Output the [x, y] coordinate of the center of the cell containing the given text.  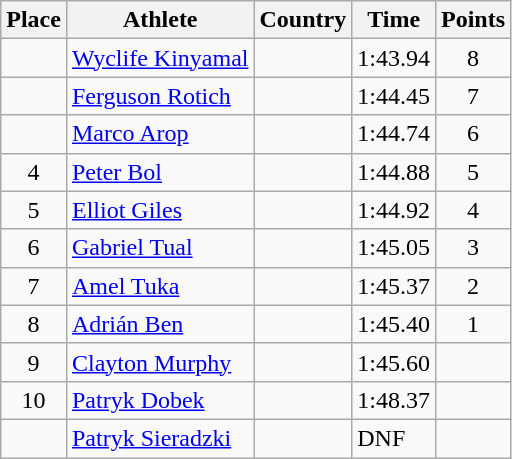
DNF [394, 438]
1:43.94 [394, 58]
Ferguson Rotich [160, 96]
1:44.92 [394, 210]
Amel Tuka [160, 286]
1:45.60 [394, 362]
10 [34, 400]
1:44.74 [394, 134]
1:44.88 [394, 172]
Time [394, 20]
1 [472, 324]
Clayton Murphy [160, 362]
Marco Arop [160, 134]
Patryk Dobek [160, 400]
Points [472, 20]
Place [34, 20]
1:45.05 [394, 248]
1:45.40 [394, 324]
1:45.37 [394, 286]
Country [303, 20]
1:48.37 [394, 400]
Elliot Giles [160, 210]
3 [472, 248]
Patryk Sieradzki [160, 438]
Wyclife Kinyamal [160, 58]
9 [34, 362]
Peter Bol [160, 172]
2 [472, 286]
Athlete [160, 20]
Gabriel Tual [160, 248]
Adrián Ben [160, 324]
1:44.45 [394, 96]
